For the text-containing cell, return its midpoint in (X, Y) coordinate format. 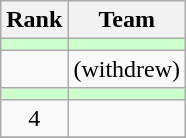
(withdrew) (127, 69)
4 (34, 118)
Team (127, 20)
Rank (34, 20)
